Locate the cell with the specified text and output its (X, Y) center coordinate. 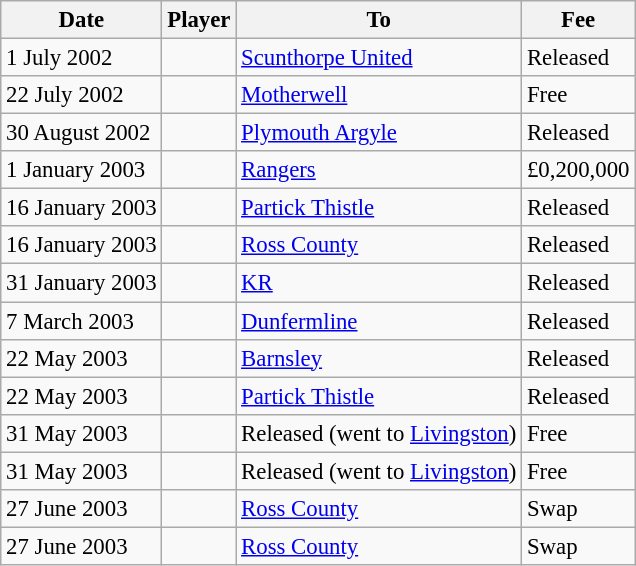
Plymouth Argyle (379, 133)
1 July 2002 (82, 58)
31 January 2003 (82, 283)
Fee (578, 20)
Scunthorpe United (379, 58)
Barnsley (379, 358)
Player (199, 20)
Date (82, 20)
22 July 2002 (82, 95)
Motherwell (379, 95)
1 January 2003 (82, 170)
£0,200,000 (578, 170)
Dunfermline (379, 321)
30 August 2002 (82, 133)
7 March 2003 (82, 321)
KR (379, 283)
To (379, 20)
Rangers (379, 170)
